From the cell containing the given text, extract its center point as [X, Y] coordinate. 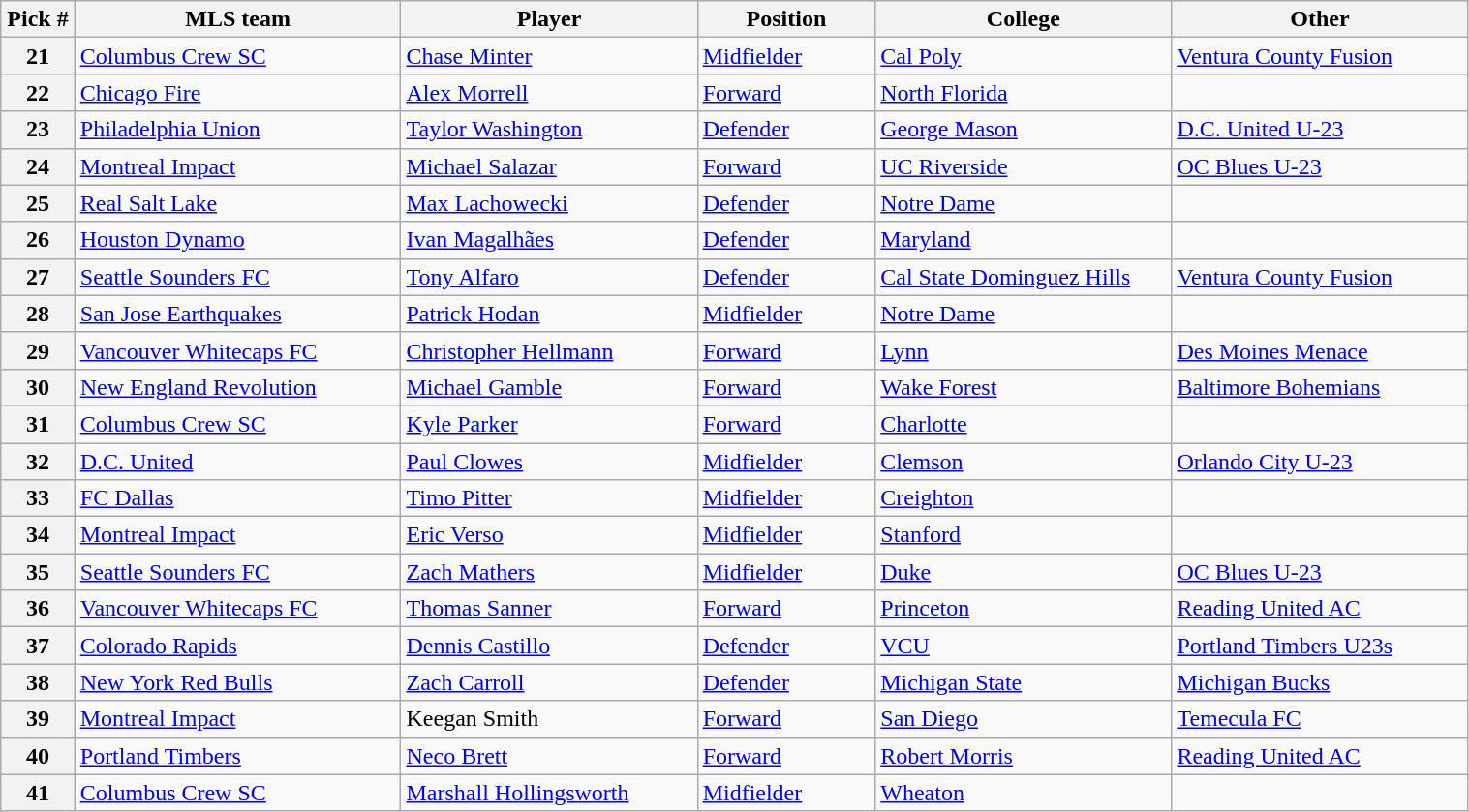
Baltimore Bohemians [1320, 387]
23 [38, 130]
Colorado Rapids [238, 646]
Real Salt Lake [238, 203]
Taylor Washington [549, 130]
37 [38, 646]
Cal State Dominguez Hills [1024, 277]
Stanford [1024, 535]
San Jose Earthquakes [238, 314]
22 [38, 93]
39 [38, 719]
New England Revolution [238, 387]
33 [38, 498]
Ivan Magalhães [549, 240]
Michigan Bucks [1320, 682]
Other [1320, 19]
27 [38, 277]
Clemson [1024, 462]
32 [38, 462]
College [1024, 19]
Chase Minter [549, 56]
Marshall Hollingsworth [549, 793]
Philadelphia Union [238, 130]
Houston Dynamo [238, 240]
31 [38, 424]
40 [38, 756]
Player [549, 19]
Wheaton [1024, 793]
Christopher Hellmann [549, 350]
New York Red Bulls [238, 682]
Des Moines Menace [1320, 350]
Alex Morrell [549, 93]
Michael Salazar [549, 166]
Chicago Fire [238, 93]
George Mason [1024, 130]
34 [38, 535]
MLS team [238, 19]
21 [38, 56]
Zach Carroll [549, 682]
Neco Brett [549, 756]
North Florida [1024, 93]
UC Riverside [1024, 166]
30 [38, 387]
Timo Pitter [549, 498]
36 [38, 609]
Patrick Hodan [549, 314]
Zach Mathers [549, 572]
41 [38, 793]
D.C. United U-23 [1320, 130]
Eric Verso [549, 535]
29 [38, 350]
Tony Alfaro [549, 277]
Pick # [38, 19]
Duke [1024, 572]
Robert Morris [1024, 756]
VCU [1024, 646]
Thomas Sanner [549, 609]
Wake Forest [1024, 387]
Michael Gamble [549, 387]
Orlando City U-23 [1320, 462]
Maryland [1024, 240]
FC Dallas [238, 498]
24 [38, 166]
Cal Poly [1024, 56]
26 [38, 240]
Portland Timbers [238, 756]
D.C. United [238, 462]
Michigan State [1024, 682]
38 [38, 682]
Princeton [1024, 609]
Position [786, 19]
Dennis Castillo [549, 646]
28 [38, 314]
Temecula FC [1320, 719]
Kyle Parker [549, 424]
Creighton [1024, 498]
San Diego [1024, 719]
Lynn [1024, 350]
Paul Clowes [549, 462]
Portland Timbers U23s [1320, 646]
35 [38, 572]
Max Lachowecki [549, 203]
Charlotte [1024, 424]
25 [38, 203]
Keegan Smith [549, 719]
